Provide the (X, Y) coordinate of the cell's center where the given text is located.  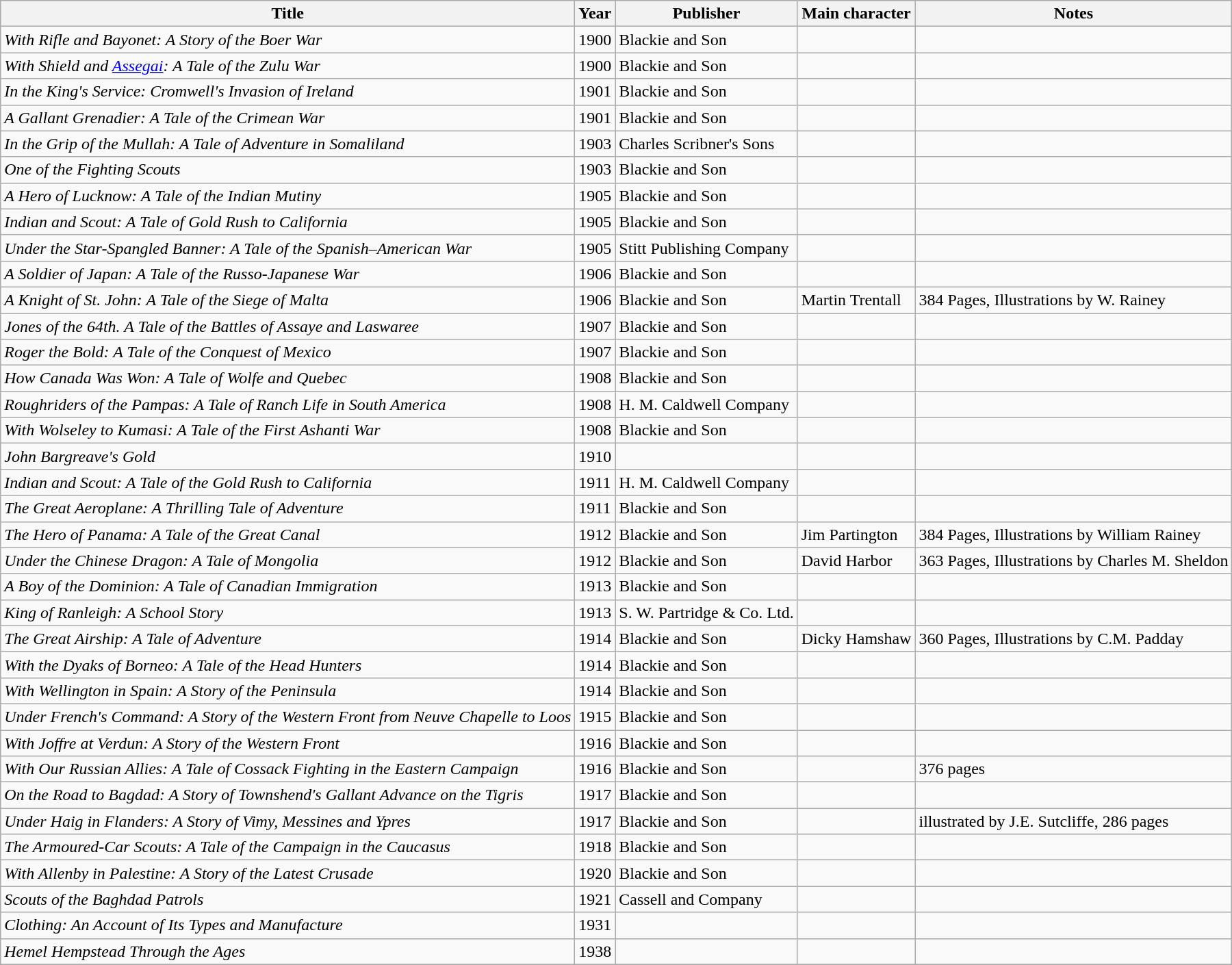
Title (287, 14)
Stitt Publishing Company (706, 248)
1931 (595, 925)
John Bargreave's Gold (287, 456)
A Knight of St. John: A Tale of the Siege of Malta (287, 300)
376 pages (1073, 769)
A Gallant Grenadier: A Tale of the Crimean War (287, 118)
1938 (595, 951)
Martin Trentall (856, 300)
1921 (595, 899)
384 Pages, Illustrations by William Rainey (1073, 535)
Roughriders of the Pampas: A Tale of Ranch Life in South America (287, 404)
The Armoured-Car Scouts: A Tale of the Campaign in the Caucasus (287, 847)
Cassell and Company (706, 899)
1910 (595, 456)
1918 (595, 847)
Under Haig in Flanders: A Story of Vimy, Messines and Ypres (287, 821)
Under French's Command: A Story of the Western Front from Neuve Chapelle to Loos (287, 717)
In the King's Service: Cromwell's Invasion of Ireland (287, 92)
Clothing: An Account of Its Types and Manufacture (287, 925)
The Great Aeroplane: A Thrilling Tale of Adventure (287, 509)
How Canada Was Won: A Tale of Wolfe and Quebec (287, 378)
On the Road to Bagdad: A Story of Townshend's Gallant Advance on the Tigris (287, 795)
Under the Chinese Dragon: A Tale of Mongolia (287, 561)
With Shield and Assegai: A Tale of the Zulu War (287, 66)
illustrated by J.E. Sutcliffe, 286 pages (1073, 821)
Jones of the 64th. A Tale of the Battles of Assaye and Laswaree (287, 326)
With Rifle and Bayonet: A Story of the Boer War (287, 40)
384 Pages, Illustrations by W. Rainey (1073, 300)
With Our Russian Allies: A Tale of Cossack Fighting in the Eastern Campaign (287, 769)
A Boy of the Dominion: A Tale of Canadian Immigration (287, 587)
360 Pages, Illustrations by C.M. Padday (1073, 639)
A Soldier of Japan: A Tale of the Russo-Japanese War (287, 274)
With the Dyaks of Borneo: A Tale of the Head Hunters (287, 665)
With Wellington in Spain: A Story of the Peninsula (287, 691)
S. W. Partridge & Co. Ltd. (706, 613)
Notes (1073, 14)
1915 (595, 717)
1920 (595, 873)
Jim Partington (856, 535)
Charles Scribner's Sons (706, 144)
King of Ranleigh: A School Story (287, 613)
With Wolseley to Kumasi: A Tale of the First Ashanti War (287, 430)
With Allenby in Palestine: A Story of the Latest Crusade (287, 873)
A Hero of Lucknow: A Tale of the Indian Mutiny (287, 196)
One of the Fighting Scouts (287, 170)
The Hero of Panama: A Tale of the Great Canal (287, 535)
Hemel Hempstead Through the Ages (287, 951)
Under the Star-Spangled Banner: A Tale of the Spanish–American War (287, 248)
Indian and Scout: A Tale of the Gold Rush to California (287, 483)
Roger the Bold: A Tale of the Conquest of Mexico (287, 352)
Publisher (706, 14)
Indian and Scout: A Tale of Gold Rush to California (287, 222)
Year (595, 14)
David Harbor (856, 561)
The Great Airship: A Tale of Adventure (287, 639)
In the Grip of the Mullah: A Tale of Adventure in Somaliland (287, 144)
Main character (856, 14)
With Joffre at Verdun: A Story of the Western Front (287, 743)
363 Pages, Illustrations by Charles M. Sheldon (1073, 561)
Scouts of the Baghdad Patrols (287, 899)
Dicky Hamshaw (856, 639)
